Return (X, Y) of the center of cell containing provided text 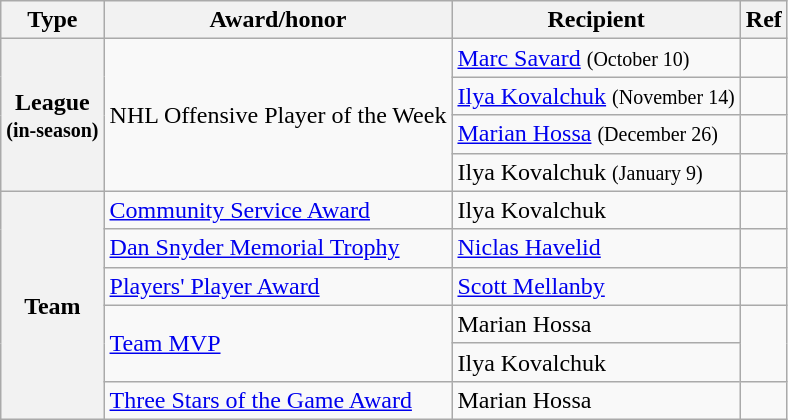
Three Stars of the Game Award (278, 400)
Niclas Havelid (596, 248)
Type (52, 20)
Recipient (596, 20)
Marc Savard (October 10) (596, 58)
Award/honor (278, 20)
Team (52, 305)
Community Service Award (278, 210)
Ref (764, 20)
NHL Offensive Player of the Week (278, 115)
Dan Snyder Memorial Trophy (278, 248)
Players' Player Award (278, 286)
League(in-season) (52, 115)
Marian Hossa (December 26) (596, 134)
Team MVP (278, 343)
Scott Mellanby (596, 286)
Ilya Kovalchuk (January 9) (596, 172)
Ilya Kovalchuk (November 14) (596, 96)
